Search for the cell housing the specified text and yield its [x, y] center coordinate. 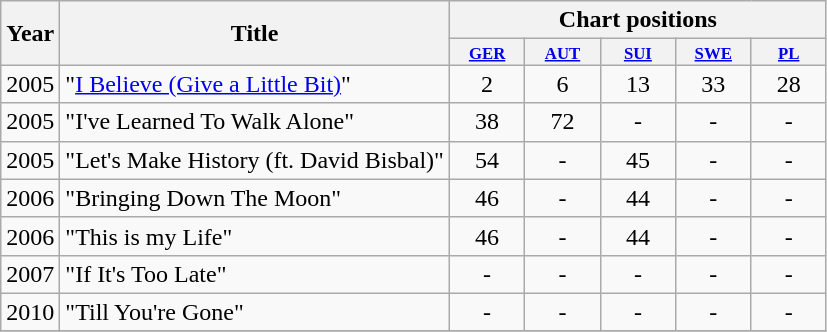
AUT [562, 52]
SUI [638, 52]
45 [638, 160]
"I Believe (Give a Little Bit)" [255, 84]
"I've Learned To Walk Alone" [255, 122]
13 [638, 84]
72 [562, 122]
54 [486, 160]
Title [255, 33]
"If It's Too Late" [255, 274]
"This is my Life" [255, 236]
33 [714, 84]
2 [486, 84]
Chart positions [638, 20]
"Let's Make History (ft. David Bisbal)" [255, 160]
GER [486, 52]
"Till You're Gone" [255, 312]
2010 [30, 312]
28 [788, 84]
"Bringing Down The Moon" [255, 198]
PL [788, 52]
6 [562, 84]
38 [486, 122]
Year [30, 33]
SWE [714, 52]
2007 [30, 274]
